Locate the cell with the specified text and output its (x, y) center coordinate. 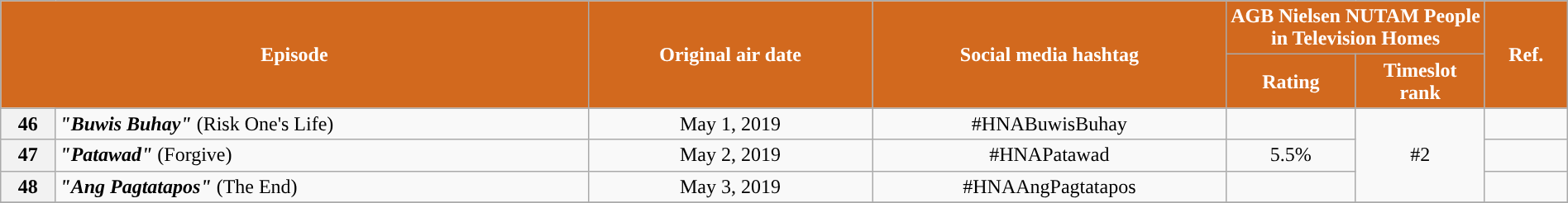
#2 (1420, 155)
"Patawad" (Forgive) (322, 155)
Social media hashtag (1049, 54)
Ref. (1526, 54)
Episode (294, 54)
"Ang Pagtatapos" (The End) (322, 186)
#HNAPatawad (1049, 155)
48 (28, 186)
5.5% (1291, 155)
May 1, 2019 (730, 124)
AGB Nielsen NUTAM People in Television Homes (1356, 28)
Rating (1291, 81)
Original air date (730, 54)
May 2, 2019 (730, 155)
May 3, 2019 (730, 186)
47 (28, 155)
"Buwis Buhay" (Risk One's Life) (322, 124)
Timeslotrank (1420, 81)
46 (28, 124)
#HNABuwisBuhay (1049, 124)
#HNAAngPagtatapos (1049, 186)
